Pinpoint the cell where the given text exists, returning its [X, Y] midpoint coordinate. 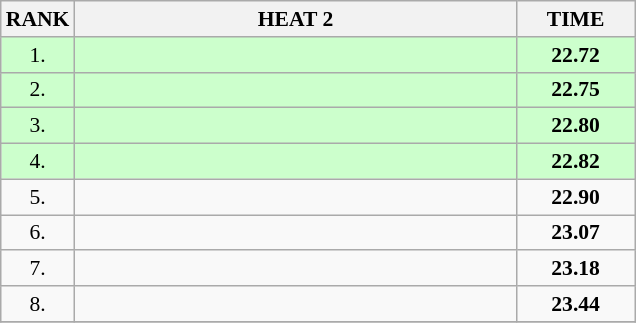
TIME [576, 19]
5. [38, 197]
22.80 [576, 126]
23.18 [576, 269]
6. [38, 233]
23.44 [576, 304]
3. [38, 126]
1. [38, 55]
22.82 [576, 162]
2. [38, 90]
7. [38, 269]
4. [38, 162]
22.90 [576, 197]
22.75 [576, 90]
22.72 [576, 55]
8. [38, 304]
RANK [38, 19]
23.07 [576, 233]
HEAT 2 [295, 19]
